Scan for the cell matching the given text and deliver its (x, y) coordinate at center. 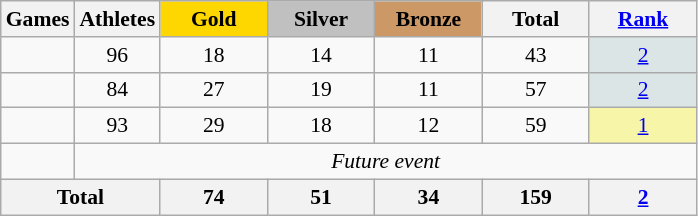
34 (428, 197)
84 (117, 90)
43 (536, 55)
19 (320, 90)
Gold (214, 19)
Games (38, 19)
159 (536, 197)
Athletes (117, 19)
Rank (642, 19)
1 (642, 126)
29 (214, 126)
Future event (385, 162)
12 (428, 126)
74 (214, 197)
Silver (320, 19)
96 (117, 55)
59 (536, 126)
Bronze (428, 19)
14 (320, 55)
27 (214, 90)
51 (320, 197)
57 (536, 90)
93 (117, 126)
